Capture the cell that displays the provided text and extract its [x, y] central coordinate. 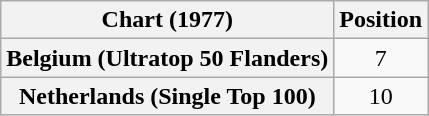
7 [381, 58]
Belgium (Ultratop 50 Flanders) [168, 58]
Position [381, 20]
Netherlands (Single Top 100) [168, 96]
10 [381, 96]
Chart (1977) [168, 20]
